From the cell containing the given text, extract its center point as [x, y] coordinate. 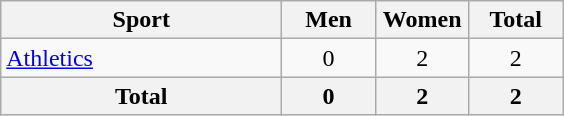
Women [422, 20]
Athletics [142, 58]
Sport [142, 20]
Men [329, 20]
